Capture the cell that displays the provided text and extract its (X, Y) central coordinate. 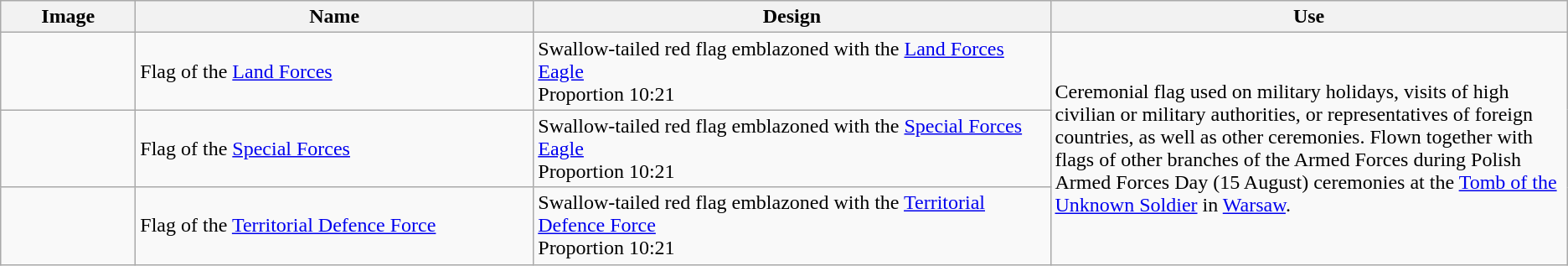
Flag of the Territorial Defence Force (335, 226)
Swallow-tailed red flag emblazoned with the Special Forces Eagle Proportion 10:21 (792, 149)
Swallow-tailed red flag emblazoned with the Land Forces Eagle Proportion 10:21 (792, 71)
Design (792, 17)
Name (335, 17)
Flag of the Land Forces (335, 71)
Swallow-tailed red flag emblazoned with the Territorial Defence Force Proportion 10:21 (792, 226)
Image (69, 17)
Use (1308, 17)
Flag of the Special Forces (335, 149)
